Return [x, y] of the center of cell containing provided text 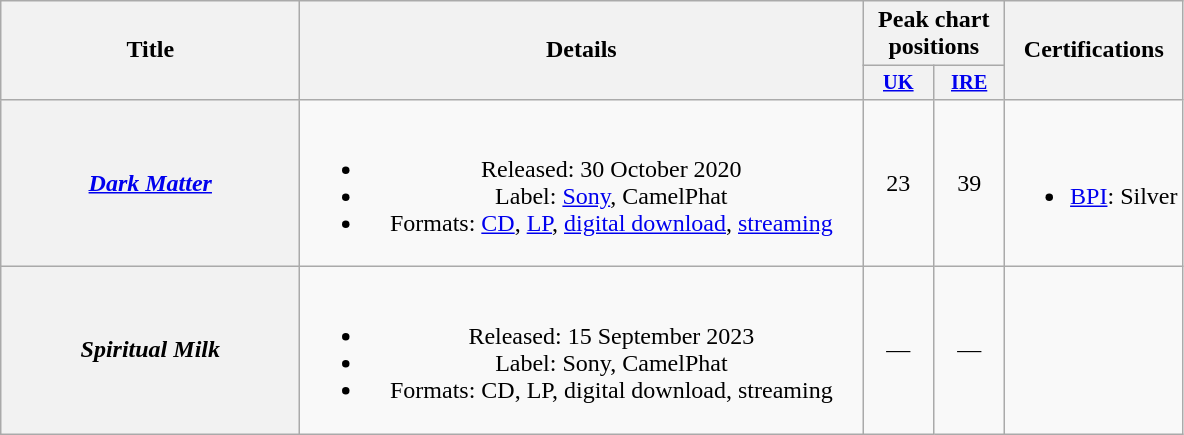
Details [582, 50]
Peak chart positions [934, 34]
Dark Matter [150, 182]
Certifications [1094, 50]
IRE [970, 83]
Released: 15 September 2023Label: Sony, CamelPhatFormats: CD, LP, digital download, streaming [582, 350]
23 [898, 182]
Released: 30 October 2020Label: Sony, CamelPhatFormats: CD, LP, digital download, streaming [582, 182]
39 [970, 182]
Title [150, 50]
UK [898, 83]
Spiritual Milk [150, 350]
BPI: Silver [1094, 182]
